Provide the (X, Y) coordinate of the cell's center where the given text is located.  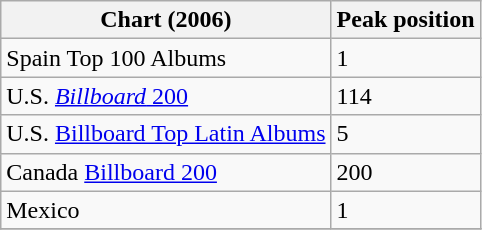
114 (406, 96)
Spain Top 100 Albums (166, 58)
Chart (2006) (166, 20)
Mexico (166, 210)
Canada Billboard 200 (166, 172)
5 (406, 134)
Peak position (406, 20)
U.S. Billboard Top Latin Albums (166, 134)
200 (406, 172)
U.S. Billboard 200 (166, 96)
